For the text-containing cell, return its midpoint in (x, y) coordinate format. 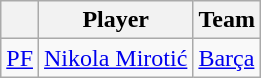
Player (116, 20)
Barça (227, 58)
Nikola Mirotić (116, 58)
PF (20, 58)
Team (227, 20)
